Return the [X, Y] coordinate for the center point of the cell that contains the specified text.  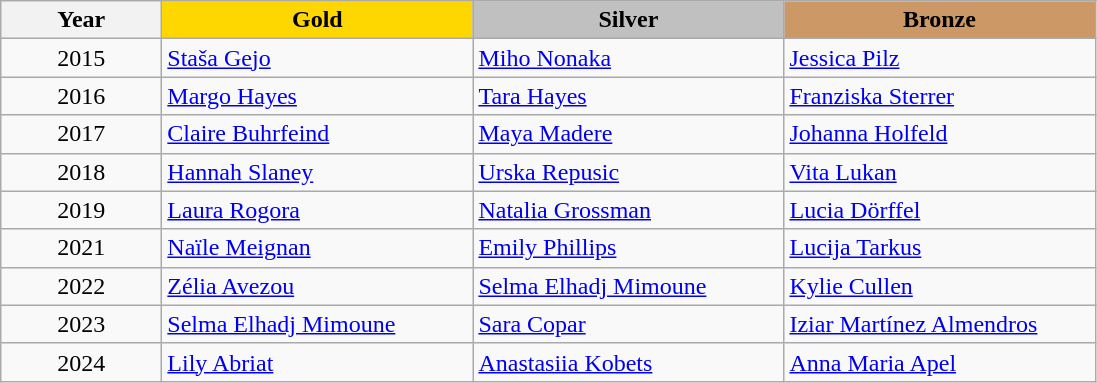
2018 [82, 172]
2016 [82, 96]
2022 [82, 286]
2015 [82, 58]
Kylie Cullen [940, 286]
2019 [82, 210]
Miho Nonaka [628, 58]
Laura Rogora [318, 210]
Year [82, 20]
Maya Madere [628, 134]
Gold [318, 20]
Johanna Holfeld [940, 134]
Zélia Avezou [318, 286]
Anastasiia Kobets [628, 362]
Jessica Pilz [940, 58]
Vita Lukan [940, 172]
Anna Maria Apel [940, 362]
Silver [628, 20]
Sara Copar [628, 324]
Lucia Dörffel [940, 210]
2021 [82, 248]
Claire Buhrfeind [318, 134]
Margo Hayes [318, 96]
Franziska Sterrer [940, 96]
Urska Repusic [628, 172]
Emily Phillips [628, 248]
2017 [82, 134]
2024 [82, 362]
Hannah Slaney [318, 172]
Tara Hayes [628, 96]
Naïle Meignan [318, 248]
Staša Gejo [318, 58]
Lily Abriat [318, 362]
Lucija Tarkus [940, 248]
2023 [82, 324]
Iziar Martínez Almendros [940, 324]
Bronze [940, 20]
Natalia Grossman [628, 210]
